Pinpoint the cell where the given text exists, returning its [X, Y] midpoint coordinate. 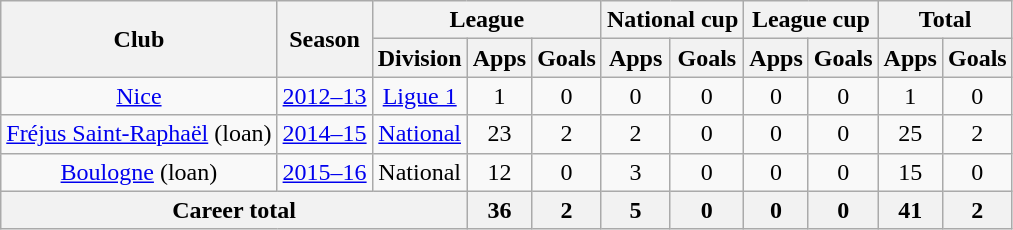
Ligue 1 [420, 96]
National cup [672, 20]
Fréjus Saint-Raphaël (loan) [139, 134]
2014–15 [324, 134]
Career total [234, 210]
5 [635, 210]
2015–16 [324, 172]
League cup [811, 20]
3 [635, 172]
Club [139, 39]
25 [910, 134]
Season [324, 39]
15 [910, 172]
12 [499, 172]
Total [945, 20]
Boulogne (loan) [139, 172]
League [486, 20]
41 [910, 210]
2012–13 [324, 96]
36 [499, 210]
Division [420, 58]
Nice [139, 96]
23 [499, 134]
